Locate the cell with the specified text and output its (x, y) center coordinate. 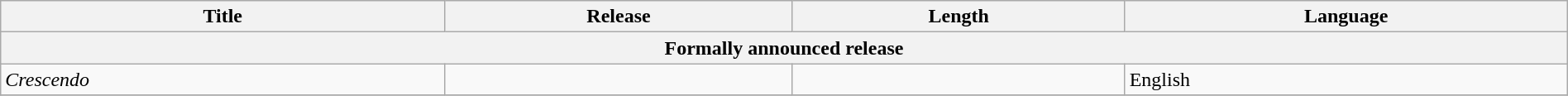
Title (223, 17)
English (1346, 79)
Formally announced release (784, 48)
Language (1346, 17)
Release (619, 17)
Length (958, 17)
Crescendo (223, 79)
